From the cell containing the given text, extract its center point as [x, y] coordinate. 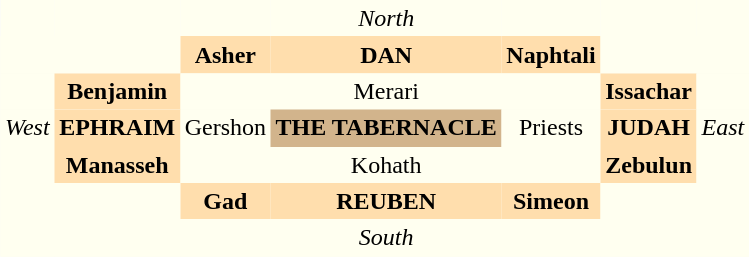
Simeon [552, 202]
Issachar [648, 92]
REUBEN [386, 202]
East [723, 128]
Zebulun [648, 164]
Manasseh [117, 164]
South [386, 238]
Merari [386, 92]
EPHRAIM [117, 128]
Gershon [226, 128]
Priests [552, 128]
JUDAH [648, 128]
Gad [226, 202]
DAN [386, 56]
Benjamin [117, 92]
North [386, 18]
Kohath [386, 164]
West [27, 128]
Naphtali [552, 56]
THE TABERNACLE [386, 128]
Asher [226, 56]
